Find where the given text appears and provide that cell's center as [x, y] coordinate. 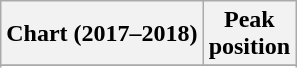
Peakposition [249, 34]
Chart (2017–2018) [102, 34]
